Return the (x, y) coordinate for the center point of the cell that contains the specified text.  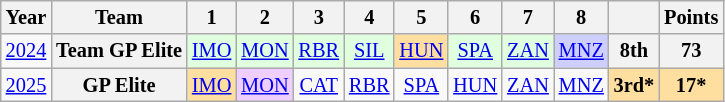
CAT (319, 85)
Year (26, 17)
2025 (26, 85)
17* (691, 85)
Team (119, 17)
Team GP Elite (119, 51)
Points (691, 17)
2 (264, 17)
8th (634, 51)
SIL (369, 51)
GP Elite (119, 85)
8 (582, 17)
1 (212, 17)
73 (691, 51)
5 (421, 17)
4 (369, 17)
6 (475, 17)
7 (528, 17)
3rd* (634, 85)
3 (319, 17)
2024 (26, 51)
